For the text-containing cell, return its midpoint in [X, Y] coordinate format. 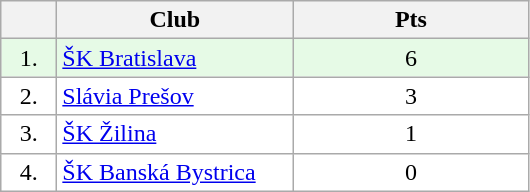
1. [29, 58]
Pts [411, 20]
1 [411, 134]
3 [411, 96]
4. [29, 172]
6 [411, 58]
Club [175, 20]
2. [29, 96]
ŠK Bratislava [175, 58]
3. [29, 134]
ŠK Žilina [175, 134]
Slávia Prešov [175, 96]
0 [411, 172]
ŠK Banská Bystrica [175, 172]
